Determine the (X, Y) coordinate at the center of the cell enclosing the given text.  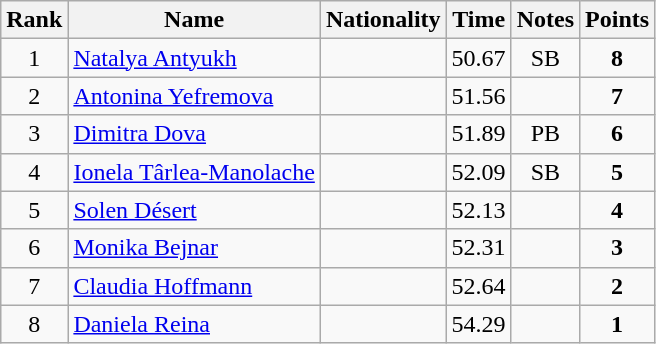
Nationality (383, 20)
Name (194, 20)
Time (478, 20)
51.56 (478, 96)
Ionela Târlea-Manolache (194, 172)
52.13 (478, 210)
Antonina Yefremova (194, 96)
Monika Bejnar (194, 248)
Notes (545, 20)
52.31 (478, 248)
Rank (34, 20)
Dimitra Dova (194, 134)
Points (618, 20)
Claudia Hoffmann (194, 286)
PB (545, 134)
52.09 (478, 172)
51.89 (478, 134)
Daniela Reina (194, 324)
Natalya Antyukh (194, 58)
Solen Désert (194, 210)
52.64 (478, 286)
54.29 (478, 324)
50.67 (478, 58)
